Search for the cell housing the specified text and yield its [x, y] center coordinate. 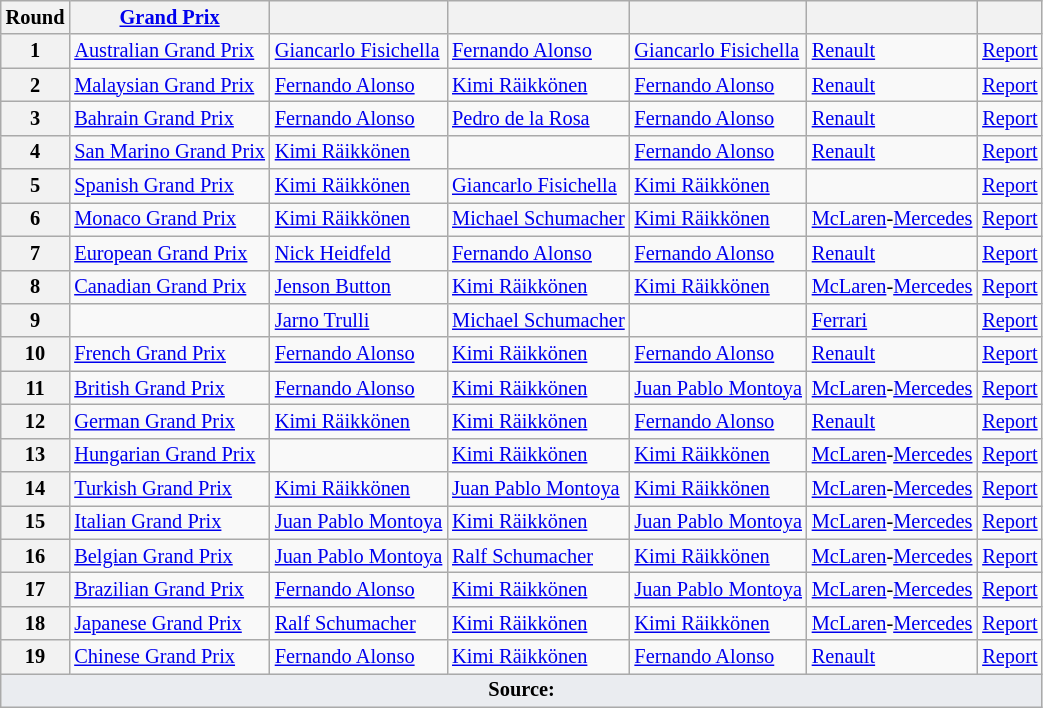
San Marino Grand Prix [170, 152]
Jenson Button [358, 287]
Turkish Grand Prix [170, 489]
19 [36, 657]
Belgian Grand Prix [170, 556]
8 [36, 287]
French Grand Prix [170, 354]
Jarno Trulli [358, 320]
7 [36, 253]
Japanese Grand Prix [170, 623]
Chinese Grand Prix [170, 657]
5 [36, 186]
13 [36, 455]
16 [36, 556]
6 [36, 219]
German Grand Prix [170, 421]
12 [36, 421]
17 [36, 589]
15 [36, 522]
Pedro de la Rosa [538, 118]
2 [36, 85]
Nick Heidfeld [358, 253]
Spanish Grand Prix [170, 186]
Hungarian Grand Prix [170, 455]
Italian Grand Prix [170, 522]
4 [36, 152]
11 [36, 388]
3 [36, 118]
14 [36, 489]
10 [36, 354]
9 [36, 320]
European Grand Prix [170, 253]
Canadian Grand Prix [170, 287]
Brazilian Grand Prix [170, 589]
Australian Grand Prix [170, 51]
British Grand Prix [170, 388]
Monaco Grand Prix [170, 219]
Bahrain Grand Prix [170, 118]
1 [36, 51]
Source: [522, 690]
Grand Prix [170, 17]
Round [36, 17]
Ferrari [892, 320]
Malaysian Grand Prix [170, 85]
18 [36, 623]
